Determine the (x, y) coordinate at the center of the cell enclosing the given text.  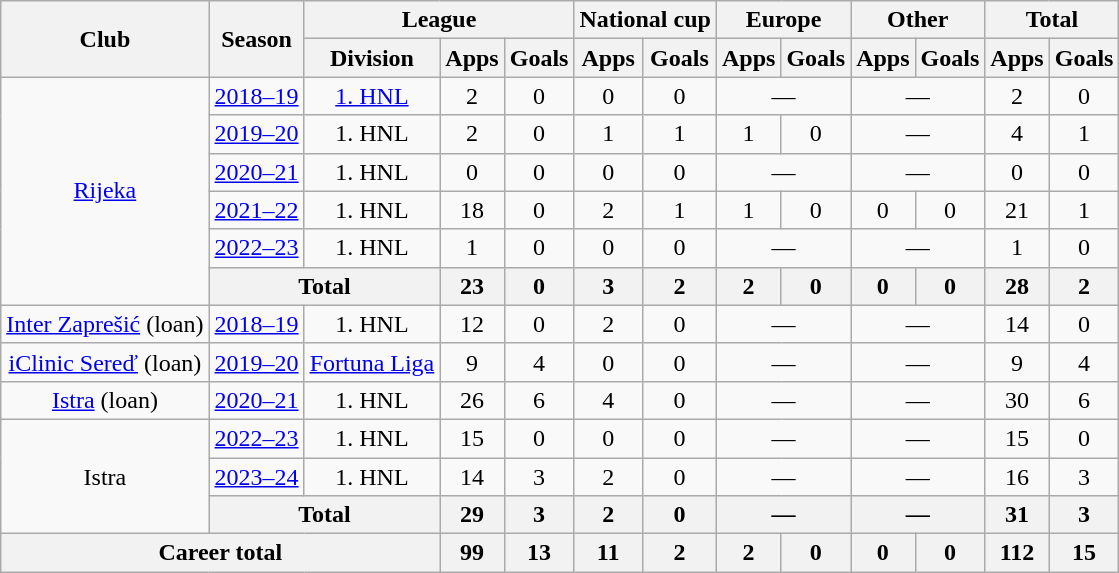
Club (105, 39)
23 (472, 286)
Career total (220, 553)
Istra (loan) (105, 400)
2023–24 (256, 477)
Rijeka (105, 191)
iClinic Sereď (loan) (105, 362)
League (439, 20)
99 (472, 553)
18 (472, 210)
2021–22 (256, 210)
28 (1017, 286)
21 (1017, 210)
11 (608, 553)
26 (472, 400)
112 (1017, 553)
Fortuna Liga (372, 362)
Inter Zaprešić (loan) (105, 324)
30 (1017, 400)
Season (256, 39)
16 (1017, 477)
Europe (783, 20)
Other (918, 20)
13 (539, 553)
12 (472, 324)
National cup (645, 20)
31 (1017, 515)
Division (372, 58)
29 (472, 515)
Istra (105, 476)
